Locate the cell with the specified text and output its (x, y) center coordinate. 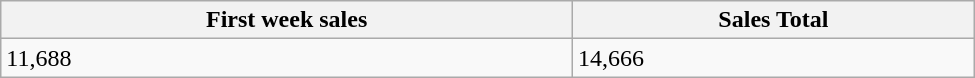
11,688 (287, 58)
Sales Total (774, 20)
14,666 (774, 58)
First week sales (287, 20)
